Find where the given text appears and provide that cell's center as [x, y] coordinate. 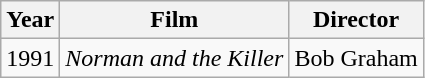
Year [30, 20]
Director [356, 20]
1991 [30, 58]
Bob Graham [356, 58]
Norman and the Killer [174, 58]
Film [174, 20]
